From the cell containing the given text, extract its center point as (x, y) coordinate. 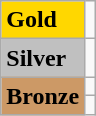
Gold (43, 20)
Silver (43, 58)
Bronze (43, 96)
